Return the (X, Y) coordinate for the center point of the cell that contains the specified text.  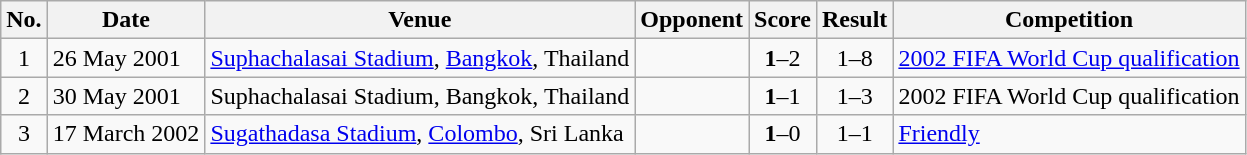
Friendly (1069, 134)
1–8 (854, 58)
1–3 (854, 96)
Score (783, 20)
17 March 2002 (126, 134)
Opponent (692, 20)
Competition (1069, 20)
Sugathadasa Stadium, Colombo, Sri Lanka (420, 134)
Result (854, 20)
Date (126, 20)
1 (24, 58)
1–2 (783, 58)
No. (24, 20)
2 (24, 96)
30 May 2001 (126, 96)
Venue (420, 20)
3 (24, 134)
1–0 (783, 134)
26 May 2001 (126, 58)
